Search for the cell housing the specified text and yield its (x, y) center coordinate. 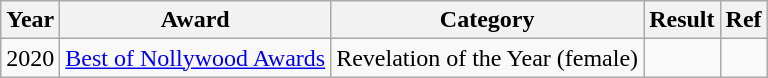
Ref (744, 20)
Award (196, 20)
Result (682, 20)
Category (488, 20)
Year (30, 20)
Best of Nollywood Awards (196, 58)
Revelation of the Year (female) (488, 58)
2020 (30, 58)
